Provide the (x, y) coordinate of the cell's center where the given text is located.  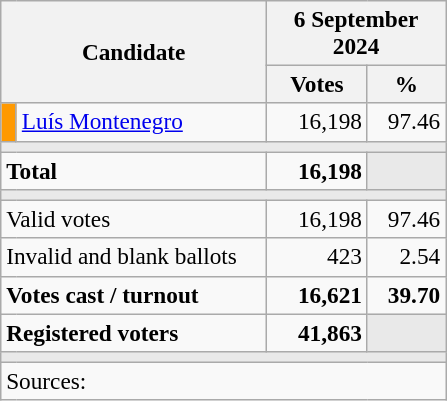
Sources: (224, 381)
6 September 2024 (356, 32)
Luís Montenegro (141, 122)
2.54 (406, 257)
41,863 (318, 332)
39.70 (406, 295)
Valid votes (134, 219)
Registered voters (134, 332)
Candidate (134, 52)
423 (318, 257)
Votes cast / turnout (134, 295)
16,621 (318, 295)
Invalid and blank ballots (134, 257)
Total (134, 170)
% (406, 84)
Votes (318, 84)
